Output the [X, Y] coordinate of the center of the cell containing the given text.  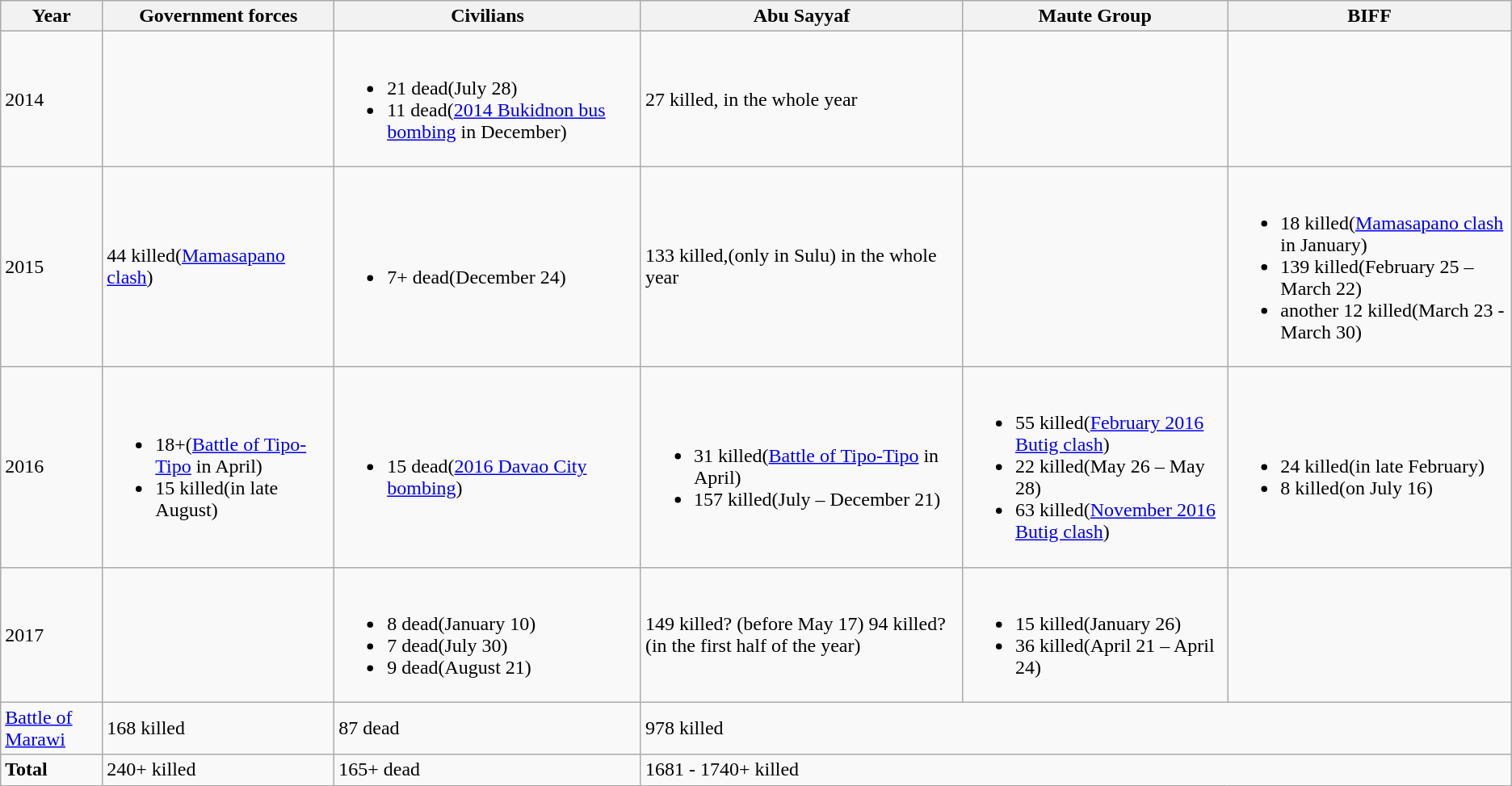
18 killed(Mamasapano clash in January)139 killed(February 25 – March 22)another 12 killed(March 23 - March 30) [1370, 267]
15 dead(2016 Davao City bombing) [488, 467]
Battle of Marawi [52, 729]
27 killed, in the whole year [801, 99]
55 killed(February 2016 Butig clash)22 killed(May 26 – May 28)63 killed(November 2016 Butig clash) [1094, 467]
1681 - 1740+ killed [1076, 770]
168 killed [218, 729]
8 dead(January 10)7 dead(July 30)9 dead(August 21) [488, 635]
31 killed(Battle of Tipo-Tipo in April)157 killed(July – December 21) [801, 467]
Abu Sayyaf [801, 16]
2014 [52, 99]
2017 [52, 635]
978 killed [1076, 729]
165+ dead [488, 770]
149 killed? (before May 17) 94 killed?(in the first half of the year) [801, 635]
133 killed,(only in Sulu) in the whole year [801, 267]
15 killed(January 26)36 killed(April 21 – April 24) [1094, 635]
44 killed(Mamasapano clash) [218, 267]
87 dead [488, 729]
18+(Battle of Tipo-Tipo in April)15 killed(in late August) [218, 467]
2015 [52, 267]
Year [52, 16]
Maute Group [1094, 16]
Total [52, 770]
BIFF [1370, 16]
24 killed(in late February)8 killed(on July 16) [1370, 467]
2016 [52, 467]
Civilians [488, 16]
21 dead(July 28)11 dead(2014 Bukidnon bus bombing in December) [488, 99]
240+ killed [218, 770]
Government forces [218, 16]
7+ dead(December 24) [488, 267]
